Identify which cell holds the provided text, then report its (x, y) central coordinate. 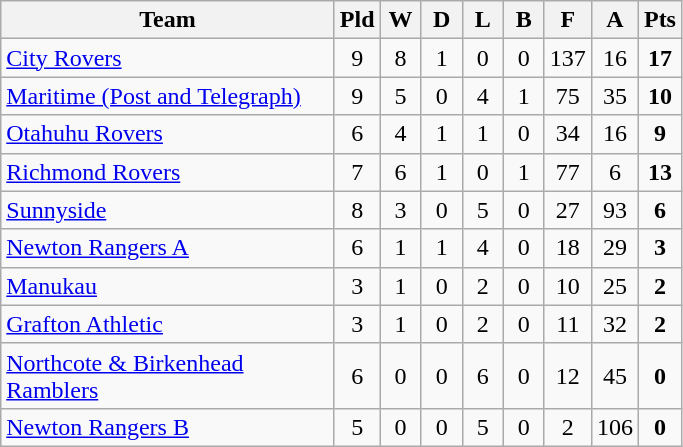
F (568, 20)
D (442, 20)
Grafton Athletic (168, 324)
45 (614, 376)
Pld (357, 20)
34 (568, 134)
Northcote & Birkenhead Ramblers (168, 376)
93 (614, 210)
18 (568, 248)
12 (568, 376)
A (614, 20)
77 (568, 172)
Newton Rangers B (168, 427)
137 (568, 58)
7 (357, 172)
32 (614, 324)
City Rovers (168, 58)
25 (614, 286)
106 (614, 427)
Sunnyside (168, 210)
Manukau (168, 286)
27 (568, 210)
Team (168, 20)
B (524, 20)
35 (614, 96)
11 (568, 324)
Pts (660, 20)
Richmond Rovers (168, 172)
Otahuhu Rovers (168, 134)
75 (568, 96)
17 (660, 58)
L (482, 20)
Maritime (Post and Telegraph) (168, 96)
29 (614, 248)
13 (660, 172)
W (400, 20)
Newton Rangers A (168, 248)
